Output the [X, Y] coordinate of the center of the cell containing the given text.  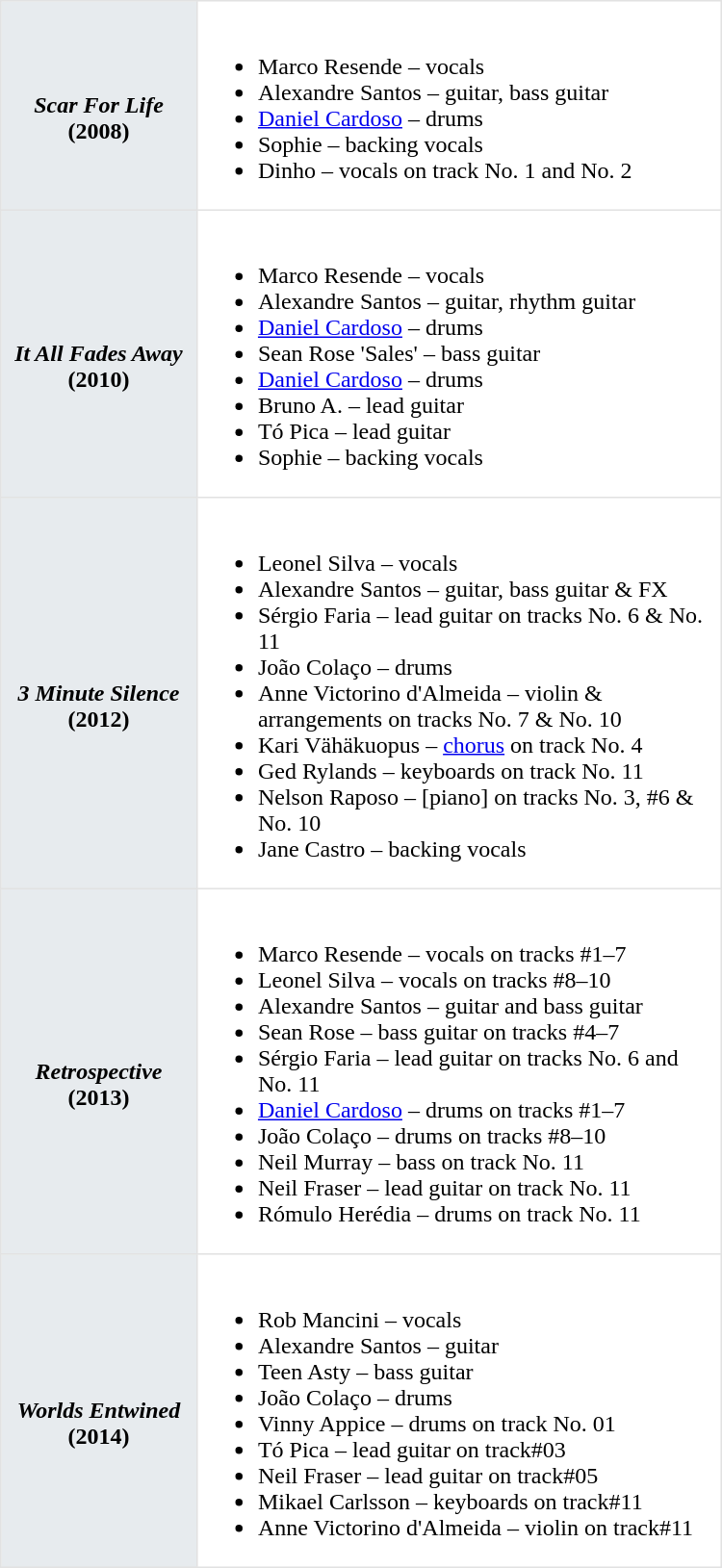
3 Minute Silence (2012) [98, 693]
It All Fades Away (2010) [98, 353]
Retrospective (2013) [98, 1071]
Scar For Life (2008) [98, 106]
Worlds Entwined (2014) [98, 1411]
Marco Resende – vocalsAlexandre Santos – guitar, bass guitarDaniel Cardoso – drumsSophie – backing vocalsDinho – vocals on track No. 1 and No. 2 [458, 106]
